Determine the [X, Y] coordinate at the center of the cell enclosing the given text.  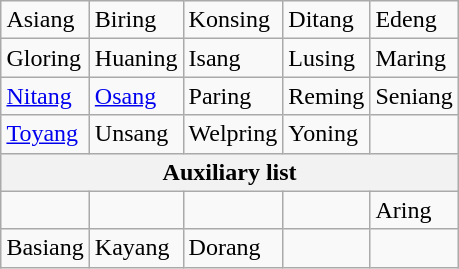
Konsing [233, 20]
Isang [233, 58]
Basiang [45, 248]
Huaning [136, 58]
Kayang [136, 248]
Asiang [45, 20]
Maring [414, 58]
Nitang [45, 96]
Ditang [326, 20]
Dorang [233, 248]
Gloring [45, 58]
Aring [414, 210]
Seniang [414, 96]
Paring [233, 96]
Biring [136, 20]
Unsang [136, 134]
Auxiliary list [230, 172]
Lusing [326, 58]
Edeng [414, 20]
Osang [136, 96]
Reming [326, 96]
Yoning [326, 134]
Welpring [233, 134]
Toyang [45, 134]
